Find where the given text appears and provide that cell's center as (x, y) coordinate. 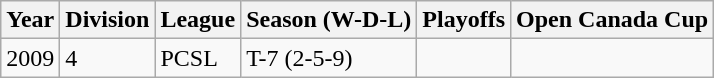
T-7 (2-5-9) (329, 58)
League (198, 20)
PCSL (198, 58)
Year (30, 20)
Season (W-D-L) (329, 20)
4 (108, 58)
Playoffs (464, 20)
Open Canada Cup (612, 20)
Division (108, 20)
2009 (30, 58)
